Return the (x, y) coordinate for the center point of the cell that contains the specified text.  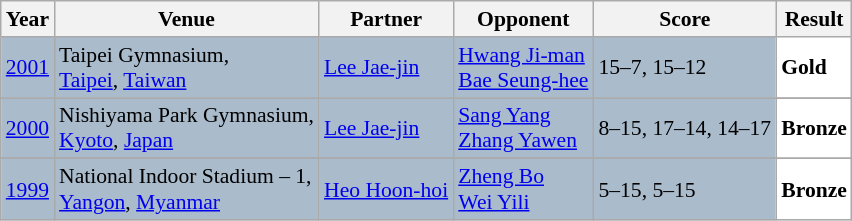
Result (814, 19)
Hwang Ji-man Bae Seung-hee (523, 68)
Year (28, 19)
1999 (28, 190)
Venue (186, 19)
Nishiyama Park Gymnasium,Kyoto, Japan (186, 128)
Sang Yang Zhang Yawen (523, 128)
Heo Hoon-hoi (386, 190)
Taipei Gymnasium,Taipei, Taiwan (186, 68)
Opponent (523, 19)
Zheng Bo Wei Yili (523, 190)
National Indoor Stadium – 1,Yangon, Myanmar (186, 190)
Partner (386, 19)
2000 (28, 128)
Gold (814, 68)
8–15, 17–14, 14–17 (684, 128)
5–15, 5–15 (684, 190)
Score (684, 19)
2001 (28, 68)
15–7, 15–12 (684, 68)
